Scan for the cell matching the given text and deliver its (x, y) coordinate at center. 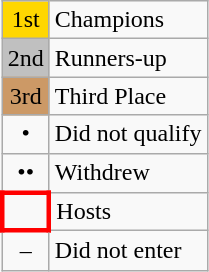
Did not qualify (128, 134)
Withdrew (128, 173)
•• (26, 173)
– (26, 251)
Did not enter (128, 251)
Runners-up (128, 58)
• (26, 134)
2nd (26, 58)
3rd (26, 96)
Third Place (128, 96)
Champions (128, 20)
1st (26, 20)
Hosts (128, 212)
